Return [x, y] of the center of cell containing provided text 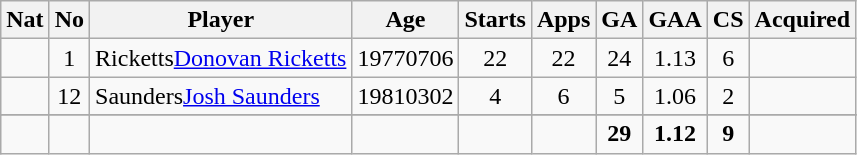
5 [620, 96]
2 [728, 96]
RickettsDonovan Ricketts [221, 58]
29 [620, 134]
CS [728, 20]
4 [495, 96]
19770706 [406, 58]
9 [728, 134]
GAA [675, 20]
1.06 [675, 96]
Apps [563, 20]
GA [620, 20]
24 [620, 58]
1.12 [675, 134]
Nat [25, 20]
12 [69, 96]
1 [69, 58]
Player [221, 20]
SaundersJosh Saunders [221, 96]
Starts [495, 20]
No [69, 20]
1.13 [675, 58]
19810302 [406, 96]
Age [406, 20]
Acquired [802, 20]
